Identify which cell holds the provided text, then report its (X, Y) central coordinate. 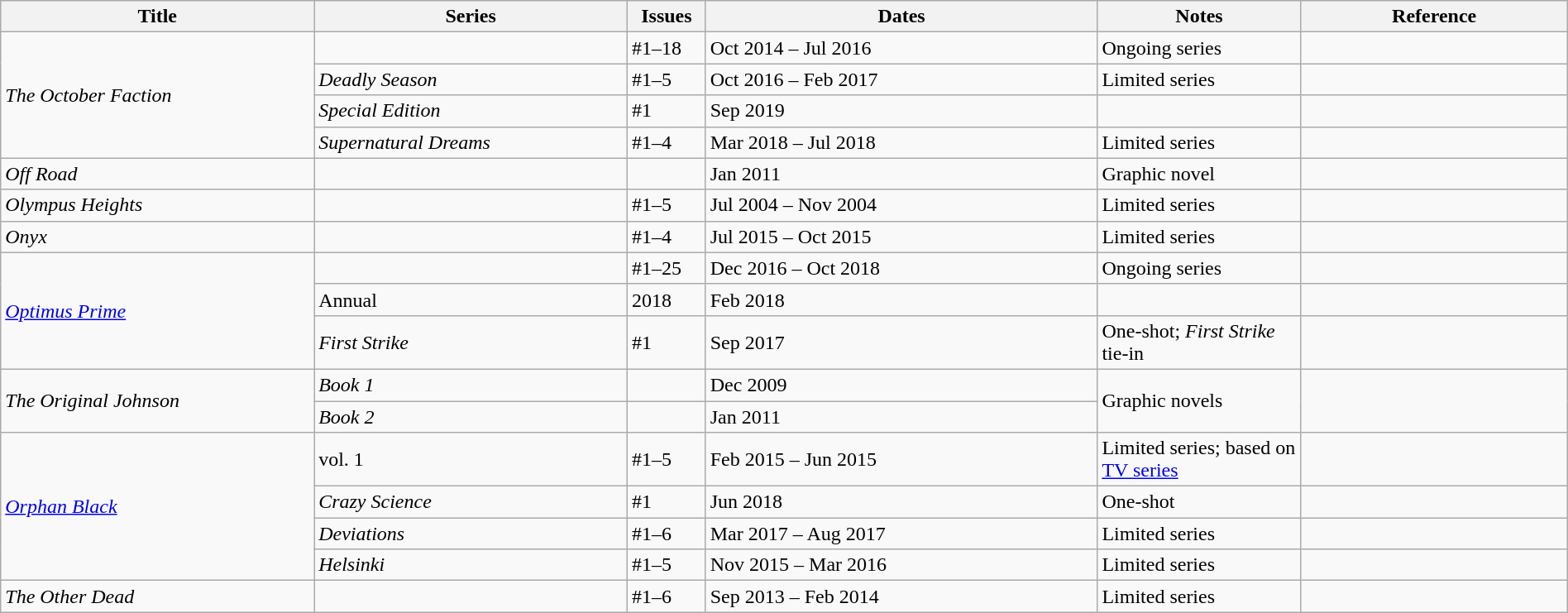
Feb 2018 (901, 299)
Dates (901, 17)
The Original Johnson (157, 400)
Deviations (471, 534)
Dec 2009 (901, 385)
Deadly Season (471, 79)
Crazy Science (471, 502)
#1–25 (667, 268)
Notes (1199, 17)
Book 1 (471, 385)
Jul 2004 – Nov 2004 (901, 205)
Book 2 (471, 416)
Title (157, 17)
2018 (667, 299)
Supernatural Dreams (471, 142)
Mar 2017 – Aug 2017 (901, 534)
One-shot (1199, 502)
Annual (471, 299)
Limited series; based on TV series (1199, 460)
First Strike (471, 342)
Graphic novel (1199, 174)
Olympus Heights (157, 205)
Sep 2017 (901, 342)
Mar 2018 – Jul 2018 (901, 142)
Helsinki (471, 565)
Sep 2019 (901, 111)
Special Edition (471, 111)
Jun 2018 (901, 502)
Reference (1434, 17)
Sep 2013 – Feb 2014 (901, 596)
Graphic novels (1199, 400)
The Other Dead (157, 596)
The October Faction (157, 95)
Off Road (157, 174)
Series (471, 17)
Issues (667, 17)
Optimus Prime (157, 311)
Orphan Black (157, 506)
Dec 2016 – Oct 2018 (901, 268)
Jul 2015 – Oct 2015 (901, 237)
One-shot; First Strike tie-in (1199, 342)
vol. 1 (471, 460)
Onyx (157, 237)
Feb 2015 – Jun 2015 (901, 460)
Nov 2015 – Mar 2016 (901, 565)
Oct 2016 – Feb 2017 (901, 79)
Oct 2014 – Jul 2016 (901, 48)
#1–18 (667, 48)
